Search for the cell housing the specified text and yield its [X, Y] center coordinate. 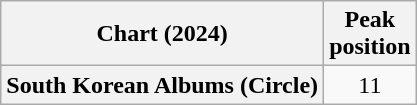
South Korean Albums (Circle) [162, 85]
Peakposition [370, 34]
Chart (2024) [162, 34]
11 [370, 85]
